Locate the cell with the specified text and output its (X, Y) center coordinate. 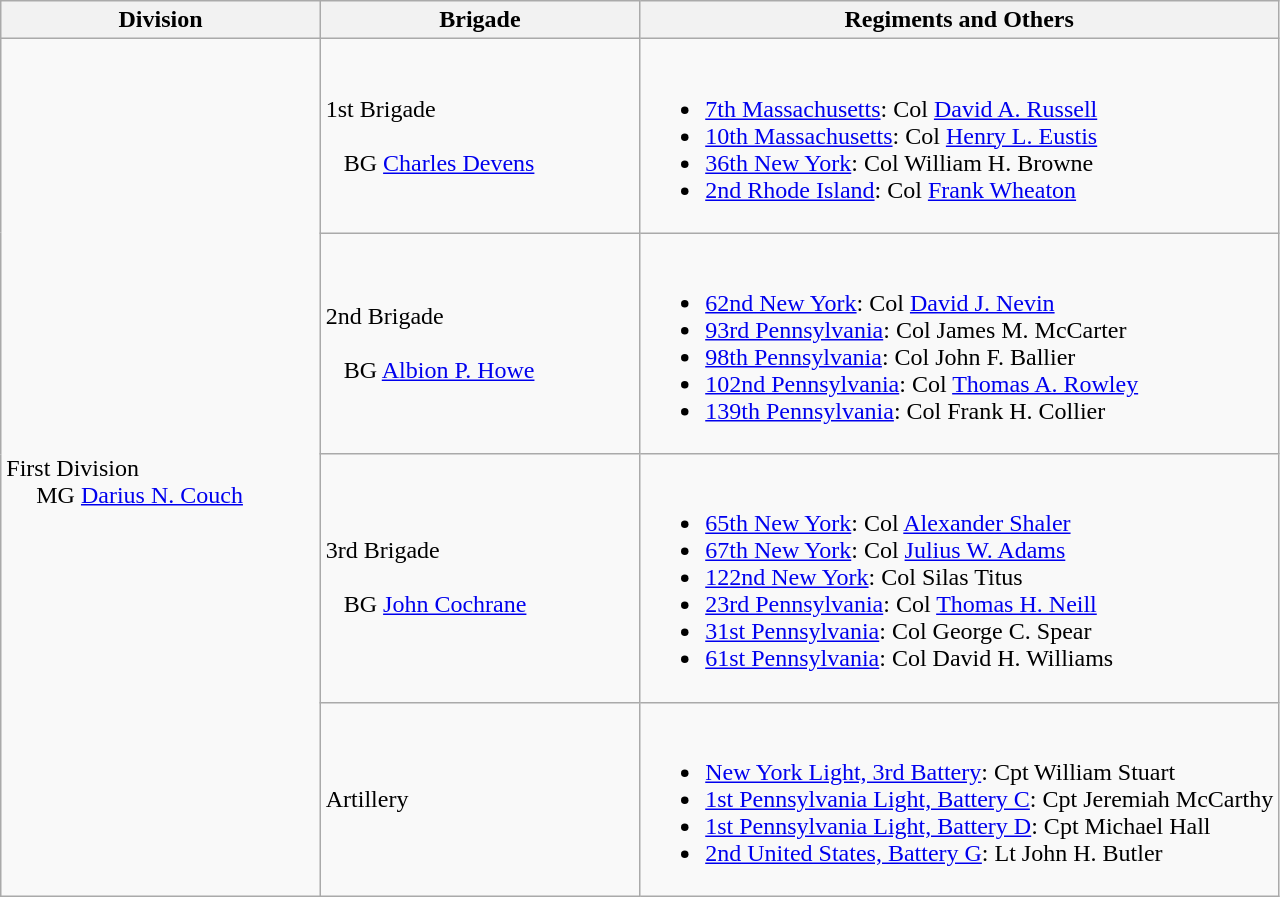
Regiments and Others (960, 20)
1st Brigade BG Charles Devens (480, 136)
Artillery (480, 799)
7th Massachusetts: Col David A. Russell10th Massachusetts: Col Henry L. Eustis36th New York: Col William H. Browne2nd Rhode Island: Col Frank Wheaton (960, 136)
Division (160, 20)
2nd Brigade BG Albion P. Howe (480, 344)
Brigade (480, 20)
3rd Brigade BG John Cochrane (480, 578)
First Division MG Darius N. Couch (160, 468)
